Identify which cell holds the provided text, then report its [X, Y] central coordinate. 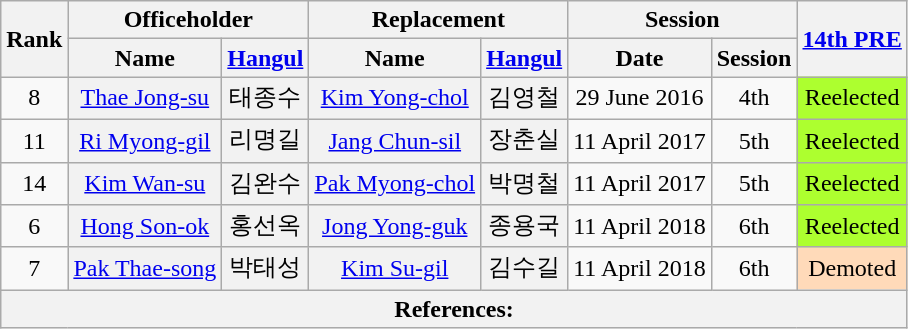
Replacement [438, 20]
Demoted [852, 268]
References: [454, 309]
장춘실 [524, 140]
Jang Chun-sil [395, 140]
14th PRE [852, 39]
29 June 2016 [640, 98]
태종수 [266, 98]
14 [34, 184]
Hong Son-ok [145, 226]
홍선옥 [266, 226]
Rank [34, 39]
김완수 [266, 184]
Date [640, 58]
Ri Myong-gil [145, 140]
리명길 [266, 140]
11 [34, 140]
Thae Jong-su [145, 98]
Pak Myong-chol [395, 184]
Kim Yong-chol [395, 98]
김수길 [524, 268]
Officeholder [188, 20]
6 [34, 226]
박명철 [524, 184]
김영철 [524, 98]
종용국 [524, 226]
8 [34, 98]
Kim Su-gil [395, 268]
Kim Wan-su [145, 184]
Pak Thae-song [145, 268]
4th [754, 98]
7 [34, 268]
박태성 [266, 268]
Jong Yong-guk [395, 226]
